Capture the cell that displays the provided text and extract its (x, y) central coordinate. 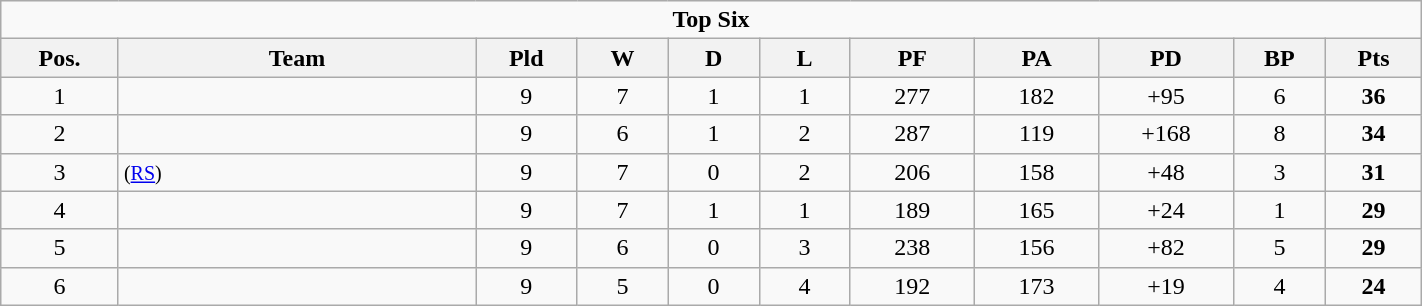
119 (1036, 134)
31 (1374, 172)
158 (1036, 172)
PA (1036, 58)
Pos. (60, 58)
238 (912, 248)
182 (1036, 96)
173 (1036, 286)
36 (1374, 96)
(RS) (296, 172)
+24 (1166, 210)
Team (296, 58)
192 (912, 286)
+82 (1166, 248)
D (714, 58)
287 (912, 134)
PF (912, 58)
L (804, 58)
PD (1166, 58)
BP (1280, 58)
165 (1036, 210)
189 (912, 210)
Pld (526, 58)
8 (1280, 134)
+48 (1166, 172)
+95 (1166, 96)
34 (1374, 134)
206 (912, 172)
156 (1036, 248)
Pts (1374, 58)
W (622, 58)
+168 (1166, 134)
+19 (1166, 286)
277 (912, 96)
Top Six (711, 20)
24 (1374, 286)
